Extract the [X, Y] coordinate from the center of the cell holding the provided text.  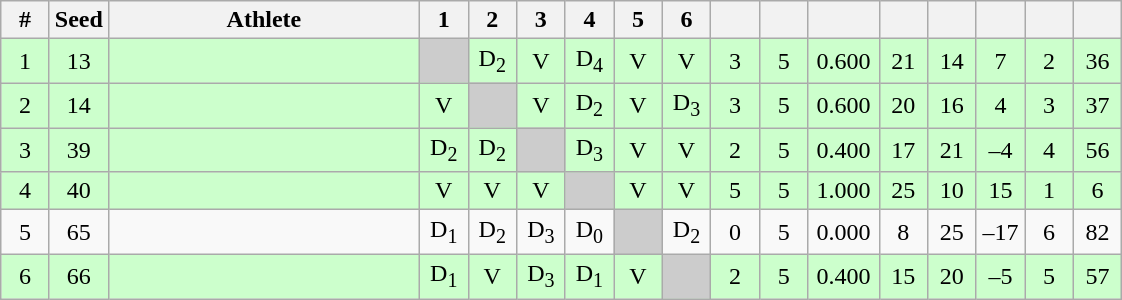
8 [904, 232]
40 [78, 191]
39 [78, 150]
# [26, 20]
13 [78, 61]
–4 [1000, 150]
17 [904, 150]
66 [78, 276]
56 [1098, 150]
D0 [590, 232]
1.000 [844, 191]
10 [952, 191]
36 [1098, 61]
–17 [1000, 232]
0 [736, 232]
Athlete [264, 20]
57 [1098, 276]
16 [952, 105]
–5 [1000, 276]
0.000 [844, 232]
D4 [590, 61]
37 [1098, 105]
7 [1000, 61]
65 [78, 232]
Seed [78, 20]
82 [1098, 232]
